Provide the [X, Y] coordinate of the cell's center where the given text is located.  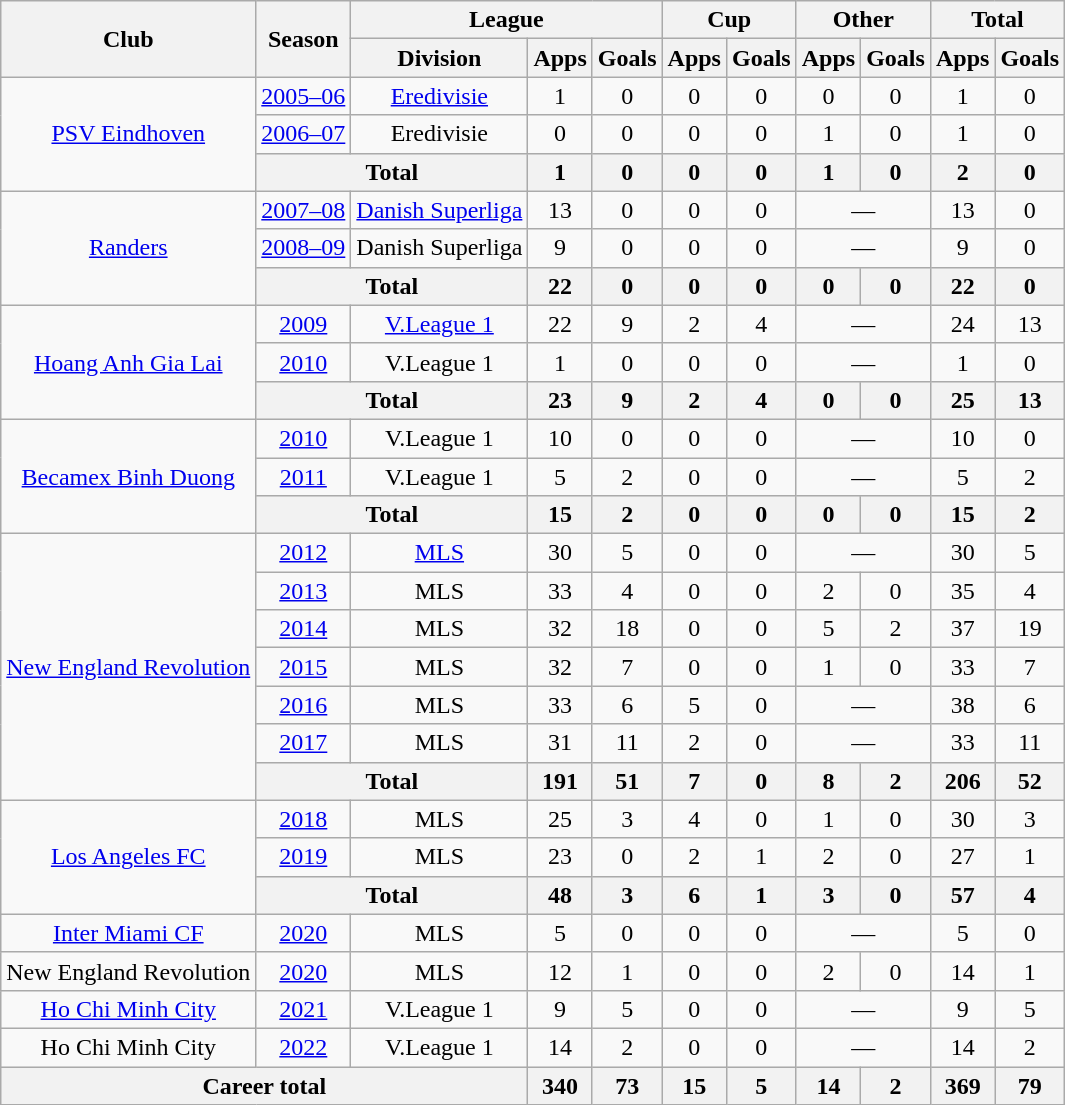
2017 [304, 743]
2009 [304, 324]
Other [863, 20]
38 [962, 705]
24 [962, 324]
Season [304, 39]
2006–07 [304, 134]
Division [440, 58]
12 [560, 971]
37 [962, 629]
2014 [304, 629]
340 [560, 1085]
8 [828, 781]
2015 [304, 667]
2019 [304, 857]
Cup [729, 20]
31 [560, 743]
2012 [304, 553]
18 [627, 629]
PSV Eindhoven [128, 134]
369 [962, 1085]
2007–08 [304, 210]
79 [1030, 1085]
Inter Miami CF [128, 933]
2022 [304, 1047]
51 [627, 781]
2016 [304, 705]
35 [962, 591]
27 [962, 857]
Randers [128, 248]
52 [1030, 781]
Becamex Binh Duong [128, 476]
73 [627, 1085]
Hoang Anh Gia Lai [128, 362]
2008–09 [304, 248]
Los Angeles FC [128, 857]
57 [962, 895]
2011 [304, 477]
206 [962, 781]
2021 [304, 1009]
2018 [304, 819]
Career total [264, 1085]
48 [560, 895]
19 [1030, 629]
League [506, 20]
2013 [304, 591]
Club [128, 39]
191 [560, 781]
2005–06 [304, 96]
